Return the (x, y) coordinate for the center point of the cell that contains the specified text.  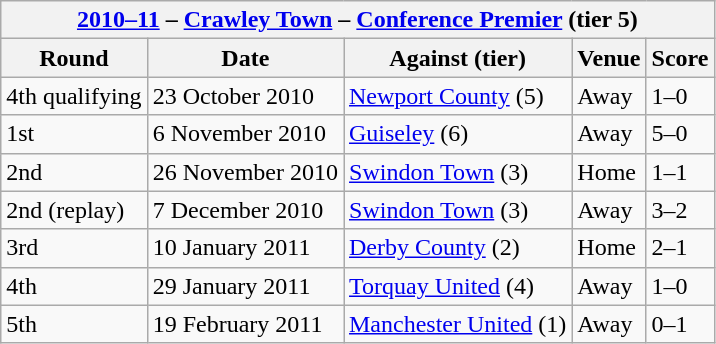
19 February 2011 (245, 324)
7 December 2010 (245, 210)
Guiseley (6) (458, 134)
Torquay United (4) (458, 286)
2nd (replay) (74, 210)
26 November 2010 (245, 172)
Manchester United (1) (458, 324)
2nd (74, 172)
4th qualifying (74, 96)
23 October 2010 (245, 96)
10 January 2011 (245, 248)
3–2 (680, 210)
5th (74, 324)
Against (tier) (458, 58)
Venue (609, 58)
1–1 (680, 172)
Round (74, 58)
Score (680, 58)
Derby County (2) (458, 248)
4th (74, 286)
6 November 2010 (245, 134)
3rd (74, 248)
0–1 (680, 324)
Date (245, 58)
1st (74, 134)
2–1 (680, 248)
Newport County (5) (458, 96)
2010–11 – Crawley Town – Conference Premier (tier 5) (358, 20)
5–0 (680, 134)
29 January 2011 (245, 286)
